Scan for the cell matching the given text and deliver its (x, y) coordinate at center. 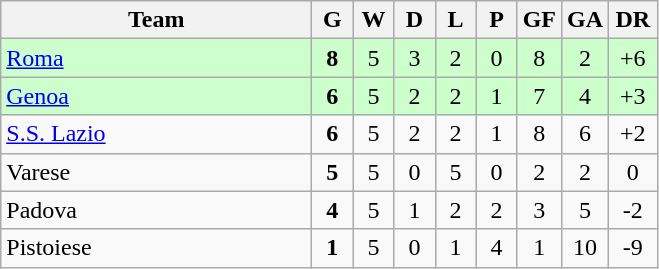
GA (586, 20)
+3 (634, 96)
10 (586, 248)
DR (634, 20)
7 (539, 96)
-2 (634, 210)
Padova (156, 210)
Genoa (156, 96)
L (456, 20)
G (332, 20)
S.S. Lazio (156, 134)
P (496, 20)
D (414, 20)
-9 (634, 248)
Roma (156, 58)
+6 (634, 58)
Team (156, 20)
Varese (156, 172)
W (374, 20)
+2 (634, 134)
Pistoiese (156, 248)
GF (539, 20)
